Search for the cell housing the specified text and yield its (x, y) center coordinate. 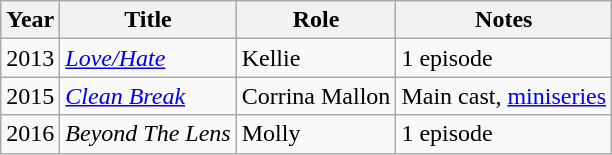
Corrina Mallon (316, 96)
2013 (30, 58)
Main cast, miniseries (504, 96)
Role (316, 20)
Love/Hate (148, 58)
Year (30, 20)
Notes (504, 20)
Beyond The Lens (148, 134)
Molly (316, 134)
2015 (30, 96)
Title (148, 20)
2016 (30, 134)
Kellie (316, 58)
Clean Break (148, 96)
